Return the (x, y) coordinate for the center point of the cell that contains the specified text.  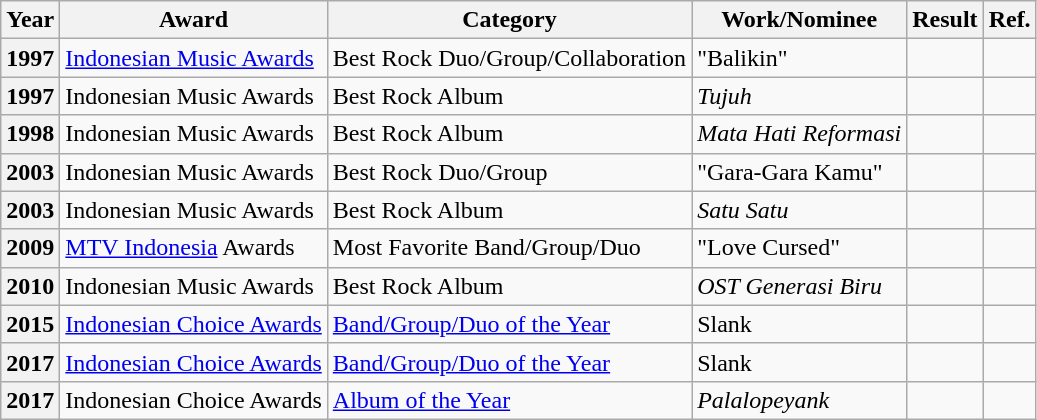
Most Favorite Band/Group/Duo (509, 248)
Award (194, 20)
2009 (30, 248)
2010 (30, 286)
Best Rock Duo/Group (509, 172)
2015 (30, 324)
Result (945, 20)
"Love Cursed" (800, 248)
Category (509, 20)
Tujuh (800, 96)
MTV Indonesia Awards (194, 248)
Album of the Year (509, 400)
Satu Satu (800, 210)
"Balikin" (800, 58)
OST Generasi Biru (800, 286)
Ref. (1010, 20)
"Gara-Gara Kamu" (800, 172)
Best Rock Duo/Group/Collaboration (509, 58)
Work/Nominee (800, 20)
Mata Hati Reformasi (800, 134)
Palalopeyank (800, 400)
Year (30, 20)
1998 (30, 134)
